Determine the (x, y) coordinate at the center of the cell enclosing the given text.  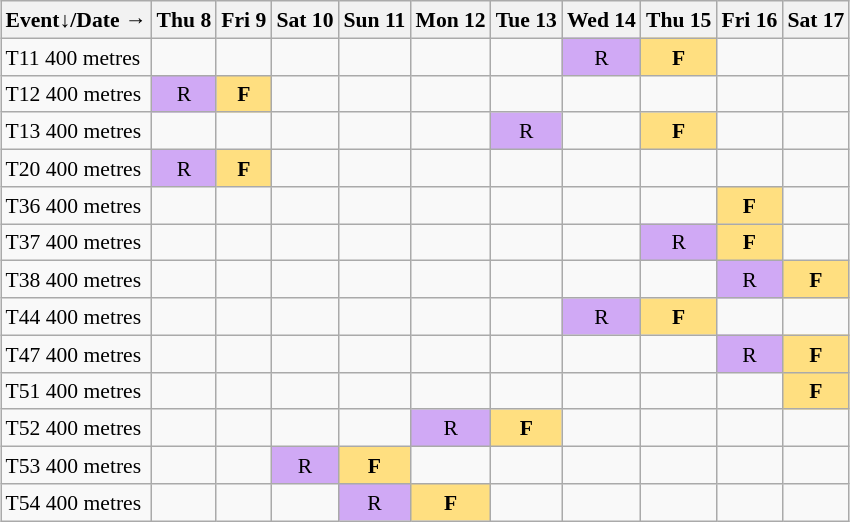
Fri 16 (749, 20)
Mon 12 (450, 20)
Sat 10 (304, 20)
Sat 17 (816, 20)
T12 400 metres (76, 94)
Fri 9 (244, 20)
T20 400 metres (76, 168)
T53 400 metres (76, 464)
T54 400 metres (76, 502)
Tue 13 (526, 20)
T11 400 metres (76, 56)
Thu 8 (184, 20)
Thu 15 (679, 20)
T36 400 metres (76, 204)
T38 400 metres (76, 280)
Wed 14 (602, 20)
Sun 11 (374, 20)
T13 400 metres (76, 130)
T37 400 metres (76, 242)
T52 400 metres (76, 428)
T51 400 metres (76, 390)
Event↓/Date → (76, 20)
T44 400 metres (76, 316)
T47 400 metres (76, 354)
